From the cell containing the given text, extract its center point as (x, y) coordinate. 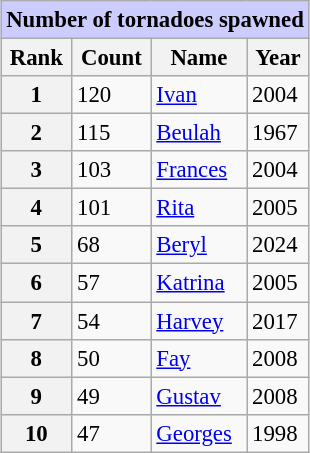
57 (112, 283)
115 (112, 133)
Ivan (199, 95)
6 (36, 283)
68 (112, 245)
1 (36, 95)
Harvey (199, 321)
Rank (36, 58)
Year (278, 58)
1967 (278, 133)
54 (112, 321)
5 (36, 245)
9 (36, 396)
Beulah (199, 133)
Rita (199, 208)
Name (199, 58)
Katrina (199, 283)
Count (112, 58)
3 (36, 170)
120 (112, 95)
2 (36, 133)
Fay (199, 358)
7 (36, 321)
50 (112, 358)
2024 (278, 245)
Gustav (199, 396)
4 (36, 208)
Frances (199, 170)
Beryl (199, 245)
101 (112, 208)
Georges (199, 433)
Number of tornadoes spawned (155, 20)
49 (112, 396)
103 (112, 170)
2017 (278, 321)
8 (36, 358)
10 (36, 433)
47 (112, 433)
1998 (278, 433)
